Capture the cell that displays the provided text and extract its (x, y) central coordinate. 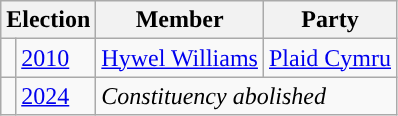
Constituency abolished (246, 96)
Plaid Cymru (330, 58)
Party (330, 20)
Member (180, 20)
2010 (56, 58)
Election (48, 20)
2024 (56, 96)
Hywel Williams (180, 58)
